Search for the cell housing the specified text and yield its [x, y] center coordinate. 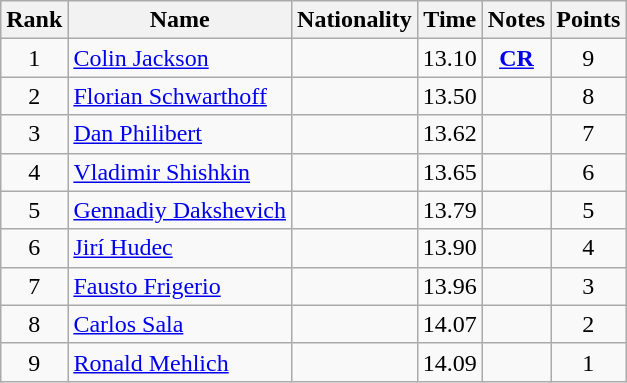
Florian Schwarthoff [180, 96]
Rank [34, 20]
13.90 [450, 248]
Carlos Sala [180, 324]
Vladimir Shishkin [180, 172]
13.96 [450, 286]
Time [450, 20]
13.79 [450, 210]
Dan Philibert [180, 134]
Nationality [355, 20]
13.62 [450, 134]
Ronald Mehlich [180, 362]
Name [180, 20]
Jirí Hudec [180, 248]
Notes [516, 20]
13.50 [450, 96]
CR [516, 58]
Points [588, 20]
13.65 [450, 172]
Gennadiy Dakshevich [180, 210]
Fausto Frigerio [180, 286]
14.09 [450, 362]
Colin Jackson [180, 58]
14.07 [450, 324]
13.10 [450, 58]
